Output the [X, Y] coordinate of the center of the cell containing the given text.  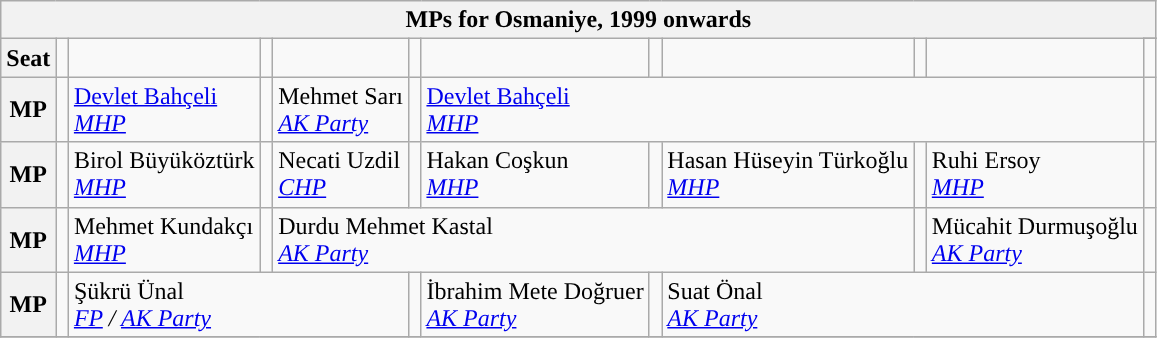
Durdu Mehmet KastalAK Party [594, 240]
Mehmet KundakçıMHP [164, 240]
Necati UzdilCHP [341, 174]
Seat [28, 58]
Mehmet SarıAK Party [341, 110]
Birol BüyüköztürkMHP [164, 174]
Suat ÖnalAK Party [903, 304]
MPs for Osmaniye, 1999 onwards [578, 20]
Mücahit DurmuşoğluAK Party [1034, 240]
Hakan CoşkunMHP [535, 174]
İbrahim Mete DoğruerAK Party [535, 304]
Ruhi ErsoyMHP [1034, 174]
Şükrü ÜnalFP / AK Party [238, 304]
Hasan Hüseyin TürkoğluMHP [788, 174]
